Locate the cell with the specified text and output its (x, y) center coordinate. 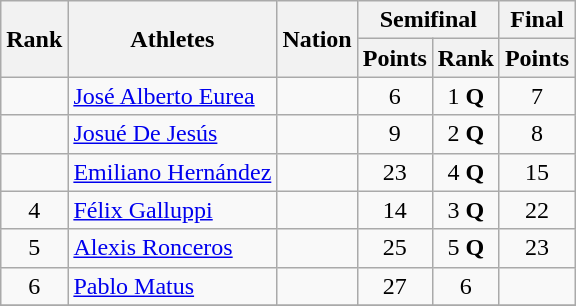
Pablo Matus (172, 286)
5 (34, 248)
8 (536, 134)
25 (394, 248)
5 Q (466, 248)
14 (394, 210)
Alexis Ronceros (172, 248)
1 Q (466, 96)
José Alberto Eurea (172, 96)
9 (394, 134)
Josué De Jesús (172, 134)
Nation (317, 39)
Final (536, 20)
4 (34, 210)
2 Q (466, 134)
Emiliano Hernández (172, 172)
22 (536, 210)
Félix Galluppi (172, 210)
15 (536, 172)
7 (536, 96)
Semifinal (428, 20)
27 (394, 286)
3 Q (466, 210)
4 Q (466, 172)
Athletes (172, 39)
